Identify which cell holds the provided text, then report its (X, Y) central coordinate. 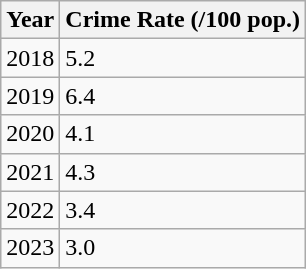
2021 (30, 172)
4.1 (183, 134)
Year (30, 20)
2018 (30, 58)
2023 (30, 248)
3.0 (183, 248)
4.3 (183, 172)
6.4 (183, 96)
2020 (30, 134)
2019 (30, 96)
Crime Rate (/100 pop.) (183, 20)
5.2 (183, 58)
3.4 (183, 210)
2022 (30, 210)
